Detect which cell encompasses the target text, then output its (X, Y) center coordinate. 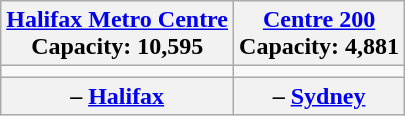
Halifax Metro CentreCapacity: 10,595 (118, 34)
Centre 200Capacity: 4,881 (320, 34)
– Sydney (320, 96)
– Halifax (118, 96)
